Output the [x, y] coordinate of the center of the cell containing the given text.  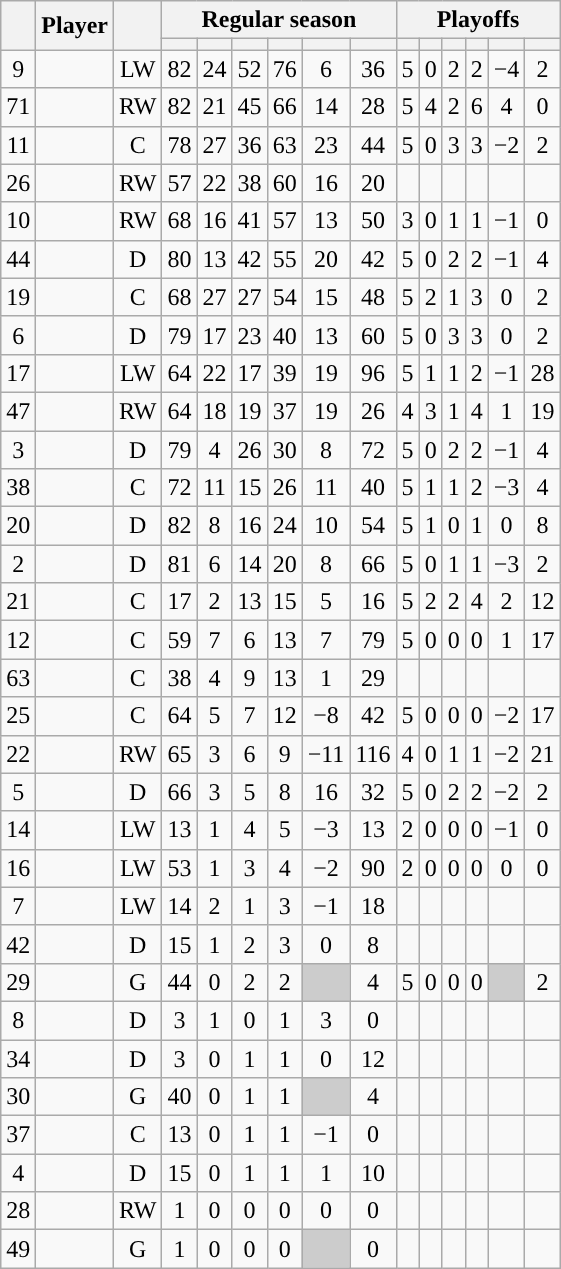
49 [18, 1249]
34 [18, 1059]
Player [75, 26]
25 [18, 716]
Playoffs [478, 20]
−8 [326, 716]
116 [373, 754]
39 [284, 373]
90 [373, 868]
45 [250, 107]
71 [18, 107]
78 [180, 145]
59 [180, 640]
76 [284, 69]
81 [180, 564]
52 [250, 69]
47 [18, 411]
−11 [326, 754]
80 [180, 259]
50 [373, 221]
32 [373, 792]
96 [373, 373]
53 [180, 868]
65 [180, 754]
55 [284, 259]
Regular season [279, 20]
−4 [506, 69]
41 [250, 221]
48 [373, 297]
